Pinpoint the cell where the given text exists, returning its (x, y) midpoint coordinate. 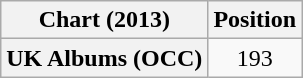
193 (255, 58)
Chart (2013) (104, 20)
Position (255, 20)
UK Albums (OCC) (104, 58)
